Locate the cell with the specified text and output its [X, Y] center coordinate. 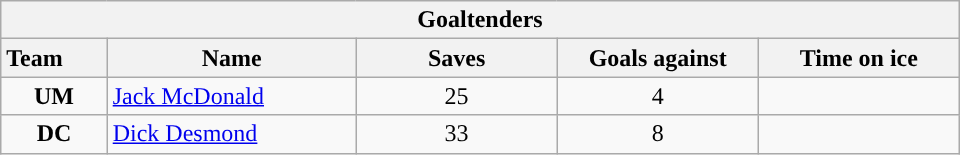
8 [658, 134]
Jack McDonald [232, 96]
4 [658, 96]
Time on ice [858, 58]
UM [54, 96]
Saves [456, 58]
Goaltenders [480, 20]
33 [456, 134]
Name [232, 58]
Dick Desmond [232, 134]
Team [54, 58]
DC [54, 134]
25 [456, 96]
Goals against [658, 58]
